Pinpoint the cell where the given text exists, returning its (x, y) midpoint coordinate. 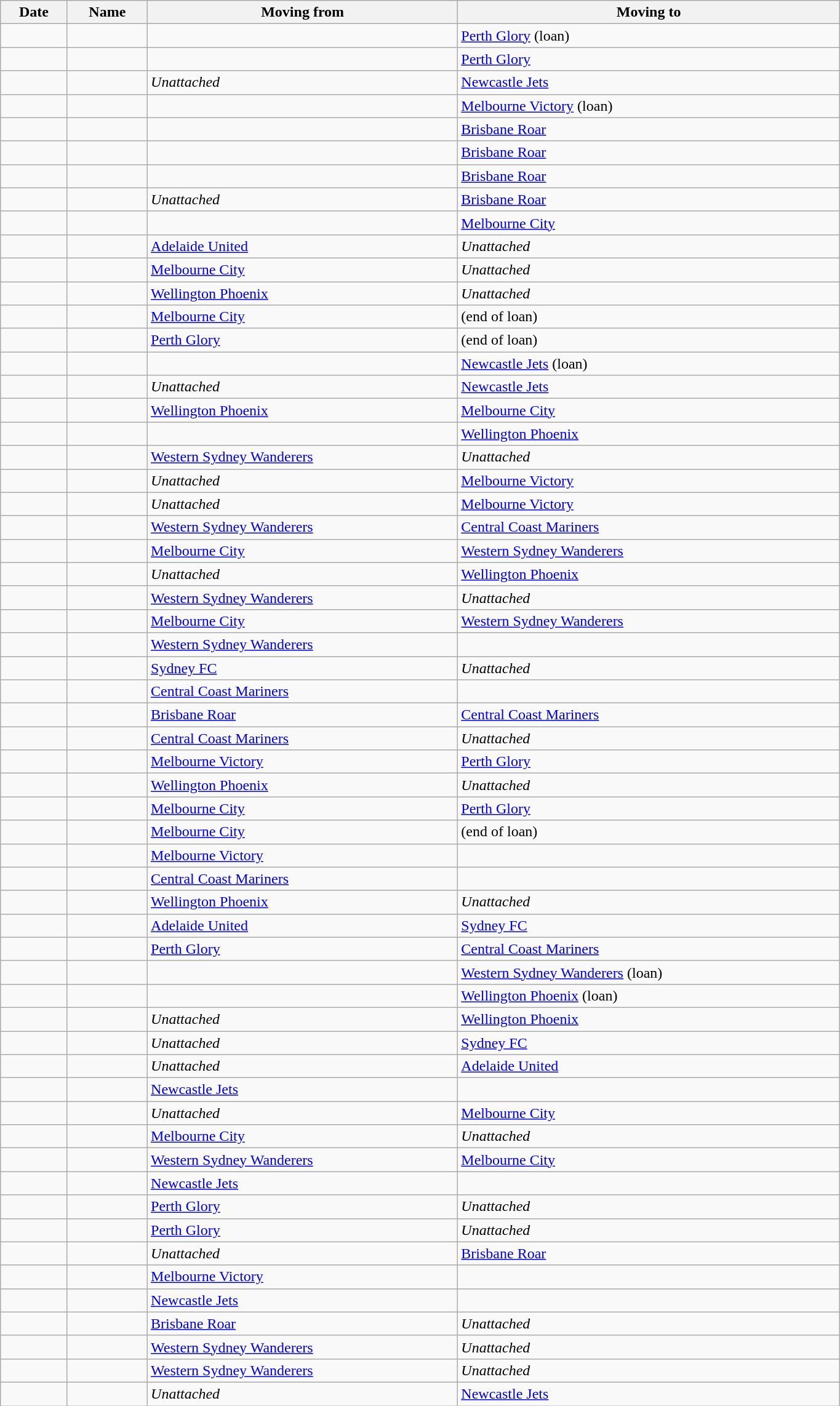
Melbourne Victory (loan) (649, 106)
Moving to (649, 12)
Perth Glory (loan) (649, 36)
Date (34, 12)
Newcastle Jets (loan) (649, 364)
Moving from (303, 12)
Wellington Phoenix (loan) (649, 996)
Western Sydney Wanderers (loan) (649, 972)
Name (107, 12)
